Capture the cell that displays the provided text and extract its (X, Y) central coordinate. 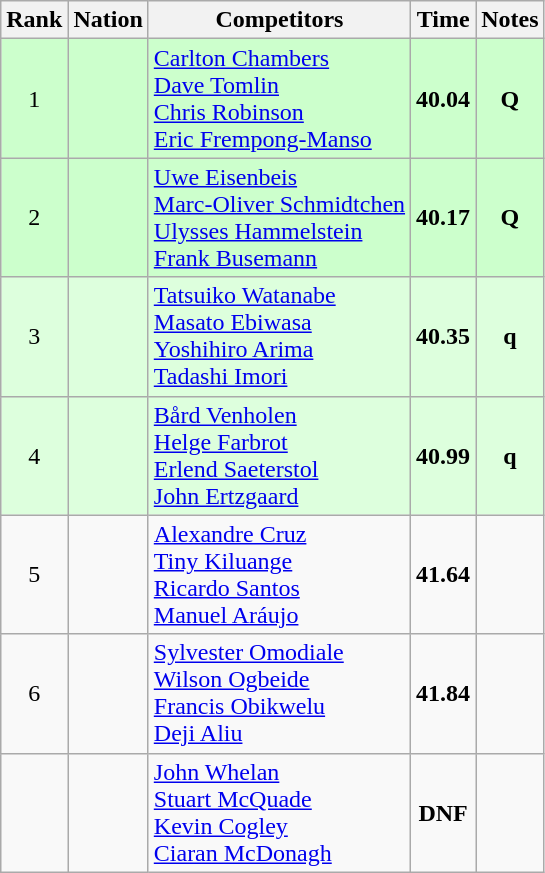
John WhelanStuart McQuadeKevin CogleyCiaran McDonagh (279, 812)
40.35 (444, 336)
2 (34, 218)
1 (34, 98)
40.17 (444, 218)
3 (34, 336)
Tatsuiko WatanabeMasato EbiwasaYoshihiro ArimaTadashi Imori (279, 336)
Bård VenholenHelge FarbrotErlend SaeterstolJohn Ertzgaard (279, 456)
Nation (108, 20)
DNF (444, 812)
Alexandre CruzTiny KiluangeRicardo SantosManuel Aráujo (279, 574)
Notes (510, 20)
40.99 (444, 456)
Competitors (279, 20)
4 (34, 456)
40.04 (444, 98)
Sylvester OmodialeWilson OgbeideFrancis ObikweluDeji Aliu (279, 694)
Uwe EisenbeisMarc-Oliver SchmidtchenUlysses HammelsteinFrank Busemann (279, 218)
Carlton ChambersDave TomlinChris RobinsonEric Frempong-Manso (279, 98)
6 (34, 694)
41.84 (444, 694)
Rank (34, 20)
41.64 (444, 574)
5 (34, 574)
Time (444, 20)
